Pinpoint the cell where the given text exists, returning its (x, y) midpoint coordinate. 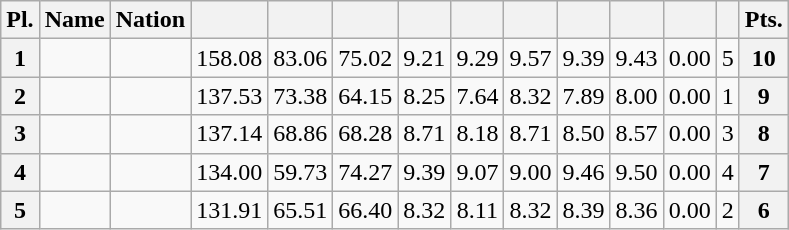
65.51 (300, 210)
9.07 (478, 172)
158.08 (230, 58)
74.27 (366, 172)
8.00 (636, 96)
68.28 (366, 134)
137.53 (230, 96)
9.43 (636, 58)
8.18 (478, 134)
137.14 (230, 134)
9 (764, 96)
64.15 (366, 96)
8.36 (636, 210)
8.25 (424, 96)
10 (764, 58)
8.39 (584, 210)
Pl. (20, 20)
7 (764, 172)
8.57 (636, 134)
8.50 (584, 134)
9.29 (478, 58)
9.46 (584, 172)
Pts. (764, 20)
9.21 (424, 58)
8.11 (478, 210)
8 (764, 134)
6 (764, 210)
83.06 (300, 58)
9.50 (636, 172)
68.86 (300, 134)
131.91 (230, 210)
73.38 (300, 96)
7.64 (478, 96)
7.89 (584, 96)
9.57 (530, 58)
Name (74, 20)
66.40 (366, 210)
Nation (150, 20)
9.00 (530, 172)
134.00 (230, 172)
59.73 (300, 172)
75.02 (366, 58)
